From the cell containing the given text, extract its center point as [x, y] coordinate. 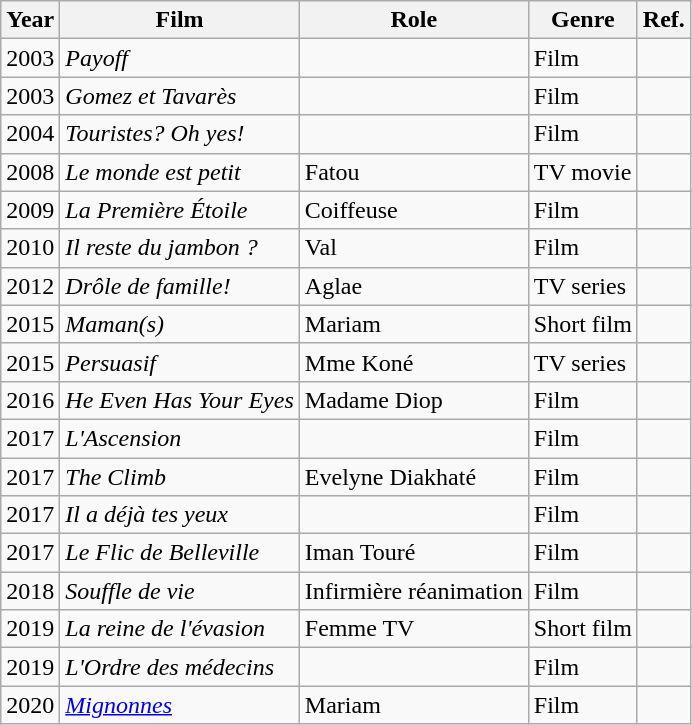
2018 [30, 591]
Payoff [180, 58]
Role [414, 20]
Drôle de famille! [180, 286]
La Première Étoile [180, 210]
Year [30, 20]
La reine de l'évasion [180, 629]
Il reste du jambon ? [180, 248]
2009 [30, 210]
TV movie [582, 172]
Le monde est petit [180, 172]
2008 [30, 172]
He Even Has Your Eyes [180, 400]
Fatou [414, 172]
L'Ordre des médecins [180, 667]
2020 [30, 705]
Ref. [664, 20]
Coiffeuse [414, 210]
Le Flic de Belleville [180, 553]
Infirmière réanimation [414, 591]
Mme Koné [414, 362]
Evelyne Diakhaté [414, 477]
Il a déjà tes yeux [180, 515]
2016 [30, 400]
L'Ascension [180, 438]
2010 [30, 248]
Femme TV [414, 629]
2004 [30, 134]
The Climb [180, 477]
Aglae [414, 286]
Iman Touré [414, 553]
Gomez et Tavarès [180, 96]
Persuasif [180, 362]
Touristes? Oh yes! [180, 134]
Mignonnes [180, 705]
2012 [30, 286]
Souffle de vie [180, 591]
Val [414, 248]
Maman(s) [180, 324]
Madame Diop [414, 400]
Genre [582, 20]
